Extract the (X, Y) coordinate from the center of the cell holding the provided text.  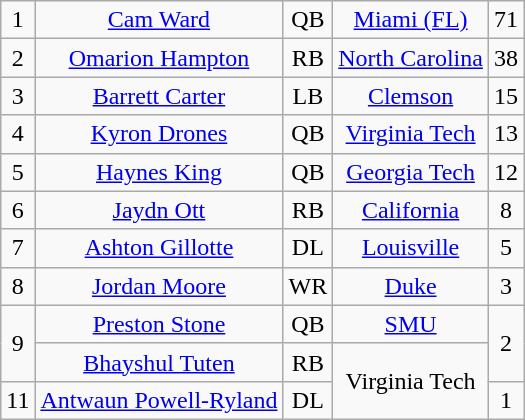
Barrett Carter (159, 96)
Bhayshul Tuten (159, 362)
Kyron Drones (159, 134)
SMU (411, 324)
Preston Stone (159, 324)
Haynes King (159, 172)
4 (18, 134)
Miami (FL) (411, 20)
12 (506, 172)
Omarion Hampton (159, 58)
WR (308, 286)
California (411, 210)
Duke (411, 286)
Ashton Gillotte (159, 248)
Clemson (411, 96)
15 (506, 96)
LB (308, 96)
Antwaun Powell-Ryland (159, 400)
Georgia Tech (411, 172)
Louisville (411, 248)
6 (18, 210)
North Carolina (411, 58)
9 (18, 343)
11 (18, 400)
Cam Ward (159, 20)
38 (506, 58)
Jordan Moore (159, 286)
13 (506, 134)
Jaydn Ott (159, 210)
71 (506, 20)
7 (18, 248)
